Capture the cell that displays the provided text and extract its [x, y] central coordinate. 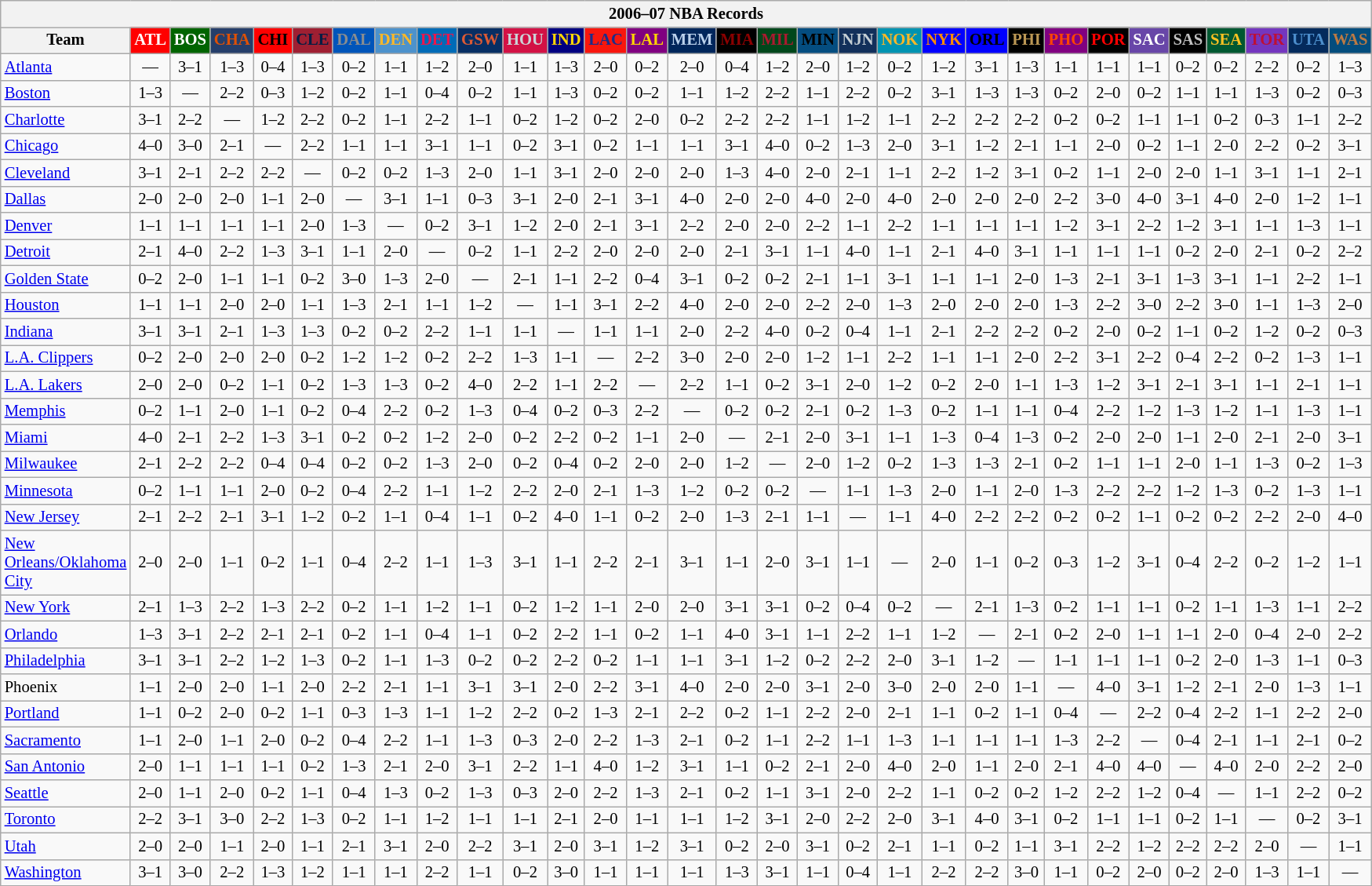
GSW [480, 40]
Charlotte [66, 120]
NYK [944, 40]
POR [1108, 40]
Portland [66, 713]
MIN [818, 40]
Washington [66, 873]
Sacramento [66, 740]
Atlanta [66, 67]
Orlando [66, 634]
IND [566, 40]
CHA [232, 40]
BOS [190, 40]
Indiana [66, 332]
Detroit [66, 252]
Team [66, 40]
PHO [1066, 40]
Denver [66, 225]
Utah [66, 846]
DAL [353, 40]
L.A. Lakers [66, 385]
SAS [1188, 40]
Golden State [66, 279]
Memphis [66, 411]
L.A. Clippers [66, 358]
ORL [987, 40]
Seattle [66, 793]
TOR [1267, 40]
New Jersey [66, 517]
ATL [151, 40]
San Antonio [66, 767]
Chicago [66, 146]
MIA [737, 40]
Houston [66, 305]
LAL [647, 40]
Phoenix [66, 687]
CHI [273, 40]
Philadelphia [66, 661]
New Orleans/Oklahoma City [66, 563]
DET [437, 40]
DEN [395, 40]
Toronto [66, 819]
CLE [312, 40]
NJN [858, 40]
PHI [1026, 40]
LAC [606, 40]
Cleveland [66, 173]
Minnesota [66, 490]
SEA [1226, 40]
Miami [66, 437]
NOK [901, 40]
Boston [66, 93]
Dallas [66, 199]
UTA [1308, 40]
MIL [778, 40]
WAS [1350, 40]
New York [66, 607]
MEM [692, 40]
Milwaukee [66, 464]
SAC [1148, 40]
HOU [526, 40]
2006–07 NBA Records [686, 13]
